Capture the cell that displays the provided text and extract its (x, y) central coordinate. 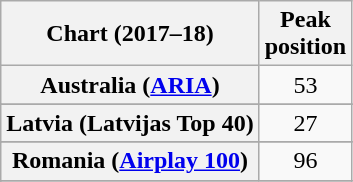
Romania (Airplay 100) (130, 161)
Latvia (Latvijas Top 40) (130, 123)
Chart (2017–18) (130, 34)
Peakposition (305, 34)
Australia (ARIA) (130, 85)
27 (305, 123)
96 (305, 161)
53 (305, 85)
